Extract the (X, Y) coordinate from the center of the cell holding the provided text.  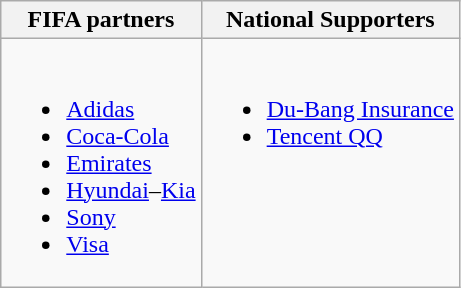
Du-Bang InsuranceTencent QQ (330, 163)
National Supporters (330, 20)
AdidasCoca-ColaEmiratesHyundai–KiaSonyVisa (101, 163)
FIFA partners (101, 20)
